Capture the cell that displays the provided text and extract its (x, y) central coordinate. 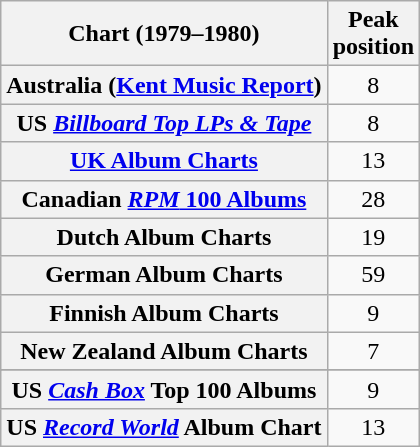
UK Album Charts (164, 161)
7 (373, 351)
19 (373, 237)
New Zealand Album Charts (164, 351)
US Record World Album Chart (164, 427)
59 (373, 275)
Chart (1979–1980) (164, 34)
US Billboard Top LPs & Tape (164, 123)
Finnish Album Charts (164, 313)
Canadian RPM 100 Albums (164, 199)
Australia (Kent Music Report) (164, 85)
28 (373, 199)
Peakposition (373, 34)
US Cash Box Top 100 Albums (164, 389)
Dutch Album Charts (164, 237)
German Album Charts (164, 275)
